Extract the [X, Y] coordinate from the center of the cell holding the provided text.  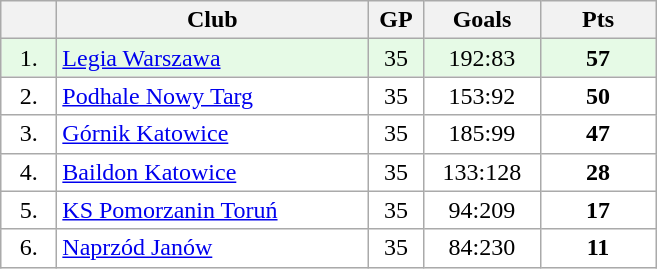
50 [598, 96]
Pts [598, 20]
11 [598, 248]
Goals [482, 20]
94:209 [482, 210]
Podhale Nowy Targ [212, 96]
Legia Warszawa [212, 58]
2. [29, 96]
5. [29, 210]
17 [598, 210]
Naprzód Janów [212, 248]
153:92 [482, 96]
84:230 [482, 248]
28 [598, 172]
57 [598, 58]
1. [29, 58]
3. [29, 134]
Baildon Katowice [212, 172]
KS Pomorzanin Toruń [212, 210]
Club [212, 20]
133:128 [482, 172]
4. [29, 172]
GP [396, 20]
185:99 [482, 134]
Górnik Katowice [212, 134]
192:83 [482, 58]
6. [29, 248]
47 [598, 134]
